Search for the cell housing the specified text and yield its (x, y) center coordinate. 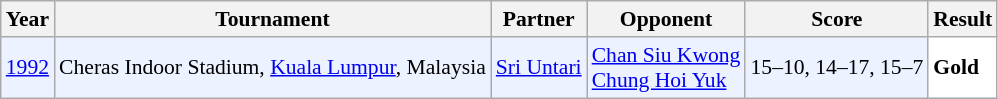
Chan Siu Kwong Chung Hoi Yuk (666, 68)
15–10, 14–17, 15–7 (836, 68)
Gold (962, 68)
1992 (28, 68)
Cheras Indoor Stadium, Kuala Lumpur, Malaysia (272, 68)
Year (28, 19)
Sri Untari (539, 68)
Score (836, 19)
Opponent (666, 19)
Partner (539, 19)
Tournament (272, 19)
Result (962, 19)
